Scan for the cell matching the given text and deliver its (X, Y) coordinate at center. 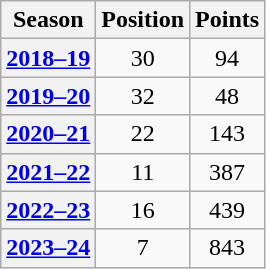
11 (143, 172)
16 (143, 210)
32 (143, 96)
48 (228, 96)
Season (48, 20)
2019–20 (48, 96)
2023–24 (48, 248)
7 (143, 248)
94 (228, 58)
30 (143, 58)
2018–19 (48, 58)
22 (143, 134)
Points (228, 20)
2020–21 (48, 134)
2022–23 (48, 210)
143 (228, 134)
2021–22 (48, 172)
843 (228, 248)
439 (228, 210)
Position (143, 20)
387 (228, 172)
